Provide the [X, Y] coordinate of the cell's center where the given text is located.  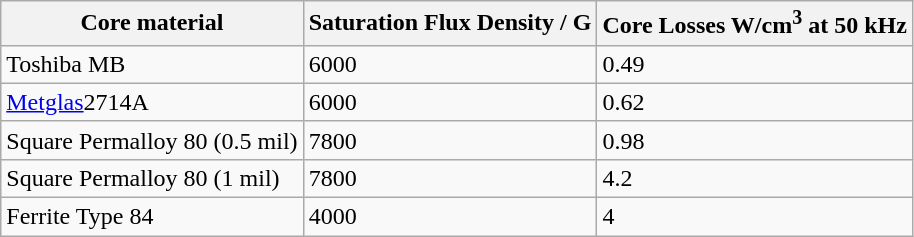
4 [755, 217]
Saturation Flux Density / G [450, 24]
4.2 [755, 178]
Square Permalloy 80 (1 mil) [152, 178]
0.62 [755, 102]
Toshiba MB [152, 64]
Ferrite Type 84 [152, 217]
Square Permalloy 80 (0.5 mil) [152, 140]
4000 [450, 217]
Core Losses W/cm3 at 50 kHz [755, 24]
Metglas2714A [152, 102]
0.49 [755, 64]
0.98 [755, 140]
Core material [152, 24]
